Return [X, Y] of the center of cell containing provided text 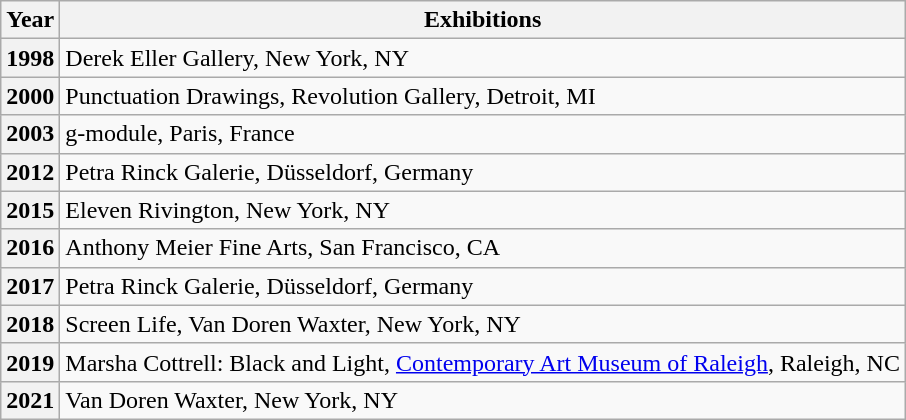
Punctuation Drawings, Revolution Gallery, Detroit, MI [483, 96]
1998 [30, 58]
Eleven Rivington, New York, NY [483, 210]
Year [30, 20]
2016 [30, 248]
2003 [30, 134]
Anthony Meier Fine Arts, San Francisco, CA [483, 248]
2017 [30, 286]
2000 [30, 96]
2015 [30, 210]
2019 [30, 362]
Van Doren Waxter, New York, NY [483, 400]
Marsha Cottrell: Black and Light, Contemporary Art Museum of Raleigh, Raleigh, NC [483, 362]
2021 [30, 400]
Derek Eller Gallery, New York, NY [483, 58]
Exhibitions [483, 20]
2018 [30, 324]
2012 [30, 172]
g-module, Paris, France [483, 134]
Screen Life, Van Doren Waxter, New York, NY [483, 324]
